Return the [X, Y] coordinate for the center point of the cell that contains the specified text.  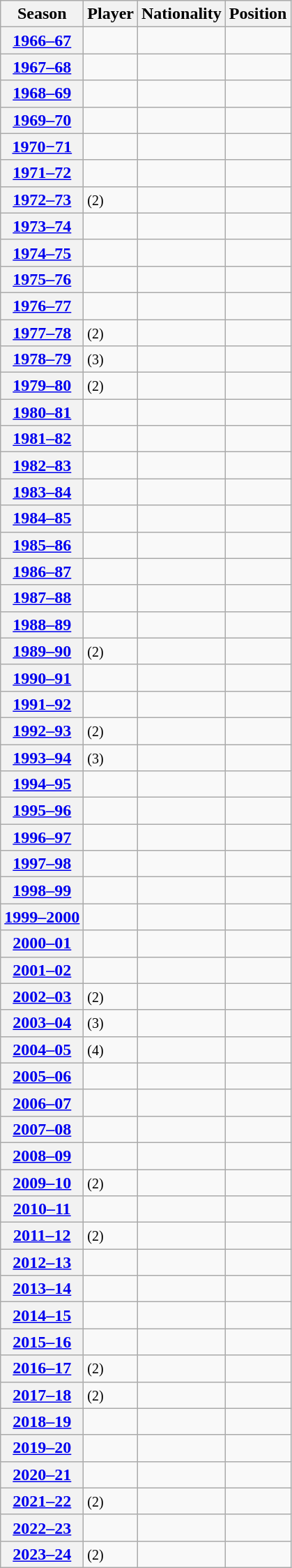
1987–88 [42, 598]
2017–18 [42, 1395]
1967–68 [42, 67]
Season [42, 14]
1977–78 [42, 333]
2000–01 [42, 943]
1973–74 [42, 226]
1999–2000 [42, 917]
1975–76 [42, 279]
2005–06 [42, 1076]
1981–82 [42, 439]
1986–87 [42, 572]
1995–96 [42, 811]
Nationality [182, 14]
2004–05 [42, 1050]
2019–20 [42, 1448]
1978–79 [42, 359]
2003–04 [42, 1023]
1992–93 [42, 731]
1980–81 [42, 412]
1988–89 [42, 625]
1994–95 [42, 784]
2020–21 [42, 1474]
(4) [111, 1050]
1998–99 [42, 890]
2018–19 [42, 1421]
2007–08 [42, 1129]
1983–84 [42, 492]
2015–16 [42, 1342]
1971–72 [42, 173]
1974–75 [42, 253]
1972–73 [42, 200]
1985–86 [42, 545]
2014–15 [42, 1315]
2022–23 [42, 1528]
Player [111, 14]
1996–97 [42, 837]
2023–24 [42, 1554]
2012–13 [42, 1262]
2010–11 [42, 1209]
2002–03 [42, 996]
2011–12 [42, 1236]
1966–67 [42, 40]
1993–94 [42, 757]
1968–69 [42, 94]
Position [258, 14]
1976–77 [42, 306]
2006–07 [42, 1103]
1989–90 [42, 651]
2008–09 [42, 1156]
1970−71 [42, 147]
2001–02 [42, 970]
1979–80 [42, 386]
2009–10 [42, 1183]
1991–92 [42, 704]
1997–98 [42, 864]
1990–91 [42, 678]
1982–83 [42, 465]
1984–85 [42, 518]
2021–22 [42, 1501]
1969–70 [42, 120]
2016–17 [42, 1368]
2013–14 [42, 1289]
